From the cell containing the given text, extract its center point as (X, Y) coordinate. 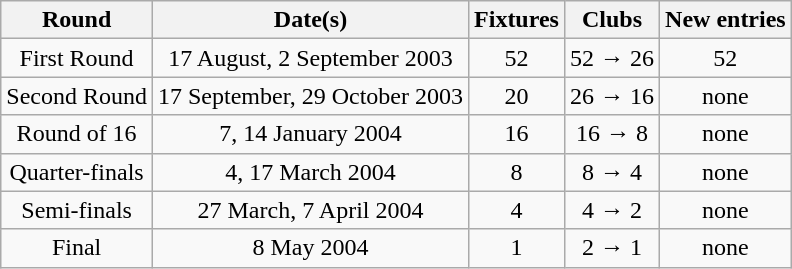
20 (517, 96)
4 → 2 (612, 210)
Date(s) (310, 20)
7, 14 January 2004 (310, 134)
16 (517, 134)
4, 17 March 2004 (310, 172)
New entries (726, 20)
8 May 2004 (310, 248)
1 (517, 248)
52 → 26 (612, 58)
26 → 16 (612, 96)
Clubs (612, 20)
2 → 1 (612, 248)
17 September, 29 October 2003 (310, 96)
Round of 16 (77, 134)
17 August, 2 September 2003 (310, 58)
4 (517, 210)
Round (77, 20)
Second Round (77, 96)
8 → 4 (612, 172)
First Round (77, 58)
Quarter-finals (77, 172)
Final (77, 248)
27 March, 7 April 2004 (310, 210)
8 (517, 172)
16 → 8 (612, 134)
Semi-finals (77, 210)
Fixtures (517, 20)
